Return the [x, y] coordinate for the center point of the cell that contains the specified text.  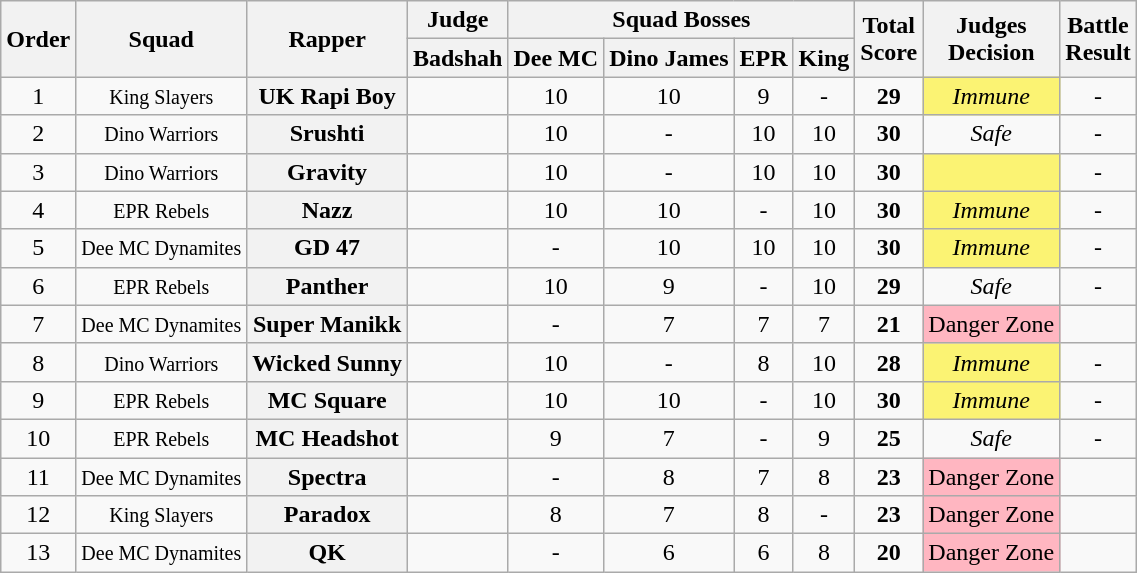
20 [889, 553]
2 [38, 134]
Paradox [328, 515]
MC Headshot [328, 438]
21 [889, 324]
4 [38, 210]
King [824, 58]
Badshah [457, 58]
25 [889, 438]
TotalScore [889, 39]
GD 47 [328, 248]
Rapper [328, 39]
JudgesDecision [992, 39]
5 [38, 248]
Super Manikk [328, 324]
13 [38, 553]
3 [38, 172]
Nazz [328, 210]
Squad [162, 39]
1 [38, 96]
UK Rapi Boy [328, 96]
MC Square [328, 400]
11 [38, 477]
Wicked Sunny [328, 362]
EPR [764, 58]
QK [328, 553]
Order [38, 39]
Srushti [328, 134]
BattleResult [1098, 39]
Gravity [328, 172]
Judge [457, 20]
Panther [328, 286]
Squad Bosses [682, 20]
28 [889, 362]
12 [38, 515]
Spectra [328, 477]
Dino James [669, 58]
Dee MC [556, 58]
